Detect which cell encompasses the target text, then output its (X, Y) center coordinate. 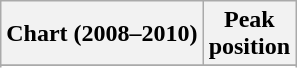
Peakposition (249, 34)
Chart (2008–2010) (102, 34)
